Determine the (X, Y) coordinate at the center of the cell enclosing the given text.  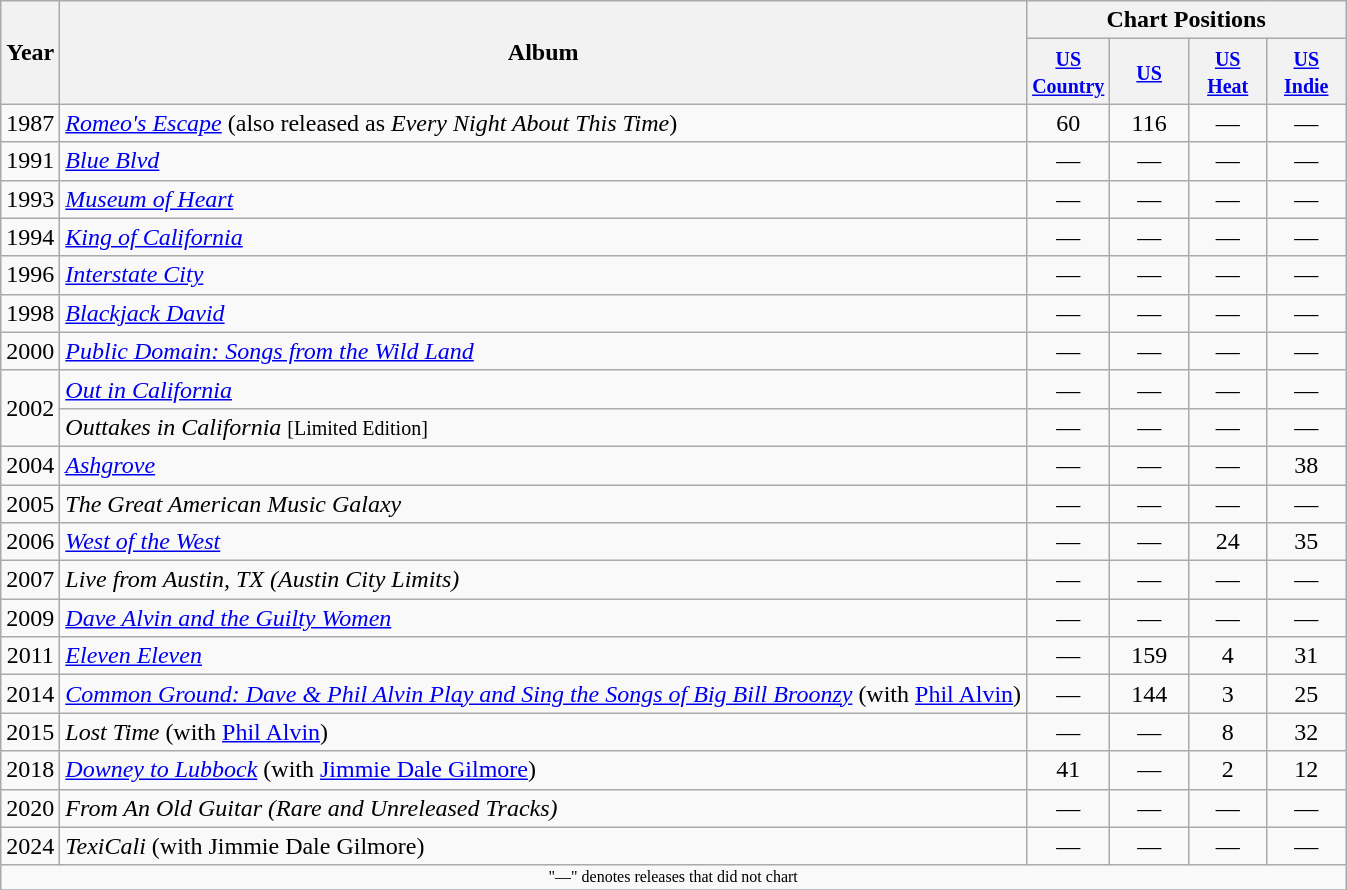
3 (1228, 694)
35 (1306, 542)
US Country (1068, 72)
1994 (30, 237)
Eleven Eleven (544, 656)
31 (1306, 656)
2006 (30, 542)
1993 (30, 199)
2024 (30, 846)
The Great American Music Galaxy (544, 503)
Year (30, 52)
Blue Blvd (544, 161)
2004 (30, 465)
25 (1306, 694)
Lost Time (with Phil Alvin) (544, 732)
US Indie (1306, 72)
1987 (30, 123)
Ashgrove (544, 465)
Album (544, 52)
2020 (30, 808)
116 (1150, 123)
1991 (30, 161)
2 (1228, 770)
4 (1228, 656)
West of the West (544, 542)
Dave Alvin and the Guilty Women (544, 618)
2015 (30, 732)
King of California (544, 237)
2002 (30, 408)
Out in California (544, 389)
From An Old Guitar (Rare and Unreleased Tracks) (544, 808)
2018 (30, 770)
Blackjack David (544, 313)
60 (1068, 123)
Museum of Heart (544, 199)
32 (1306, 732)
159 (1150, 656)
Live from Austin, TX (Austin City Limits) (544, 580)
2009 (30, 618)
2000 (30, 351)
2011 (30, 656)
144 (1150, 694)
2005 (30, 503)
Outtakes in California [Limited Edition] (544, 427)
8 (1228, 732)
38 (1306, 465)
Public Domain: Songs from the Wild Land (544, 351)
TexiCali (with Jimmie Dale Gilmore) (544, 846)
Romeo's Escape (also released as Every Night About This Time) (544, 123)
Chart Positions (1186, 20)
Interstate City (544, 275)
12 (1306, 770)
41 (1068, 770)
1998 (30, 313)
US Heat (1228, 72)
"—" denotes releases that did not chart (674, 877)
1996 (30, 275)
Common Ground: Dave & Phil Alvin Play and Sing the Songs of Big Bill Broonzy (with Phil Alvin) (544, 694)
24 (1228, 542)
US (1150, 72)
2007 (30, 580)
2014 (30, 694)
Downey to Lubbock (with Jimmie Dale Gilmore) (544, 770)
